Return [X, Y] of the center of cell containing provided text 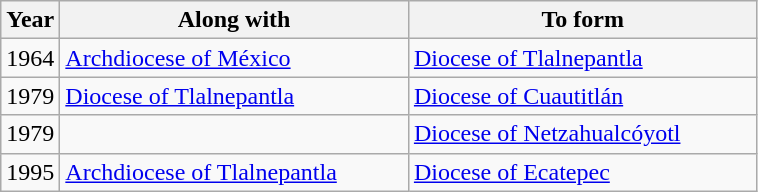
1964 [30, 58]
Archdiocese of Tlalnepantla [234, 172]
Along with [234, 20]
Year [30, 20]
1995 [30, 172]
Diocese of Netzahualcóyotl [582, 134]
Archdiocese of México [234, 58]
To form [582, 20]
Diocese of Ecatepec [582, 172]
Diocese of Cuautitlán [582, 96]
